Capture the cell that displays the provided text and extract its [X, Y] central coordinate. 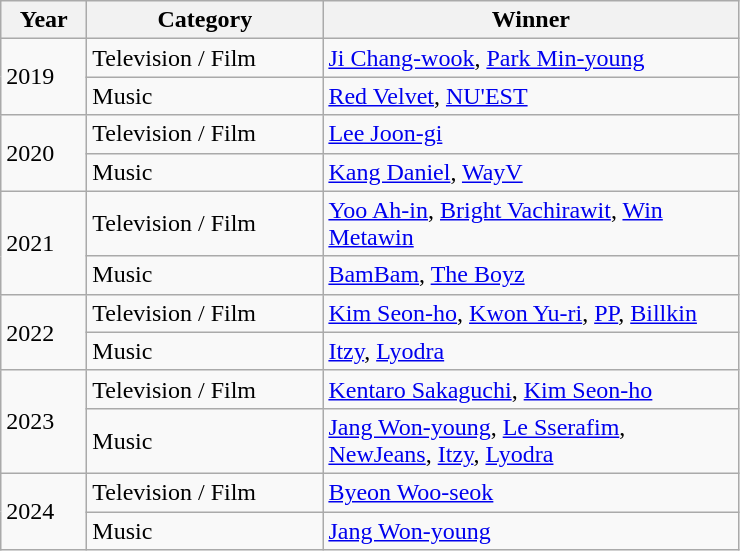
Itzy, Lyodra [531, 351]
2022 [44, 332]
Kentaro Sakaguchi, Kim Seon-ho [531, 389]
Byeon Woo-seok [531, 492]
Jang Won-young [531, 531]
Year [44, 20]
Ji Chang-wook, Park Min-young [531, 58]
Kim Seon-ho, Kwon Yu-ri, PP, Billkin [531, 313]
Category [205, 20]
Yoo Ah-in, Bright Vachirawit, Win Metawin [531, 224]
2020 [44, 153]
Kang Daniel, WayV [531, 172]
BamBam, The Boyz [531, 275]
Jang Won-young, Le Sserafim, NewJeans, Itzy, Lyodra [531, 440]
2019 [44, 77]
Winner [531, 20]
2023 [44, 422]
2021 [44, 242]
2024 [44, 511]
Lee Joon-gi [531, 134]
Red Velvet, NU'EST [531, 96]
